Provide the (x, y) coordinate of the cell's center where the given text is located.  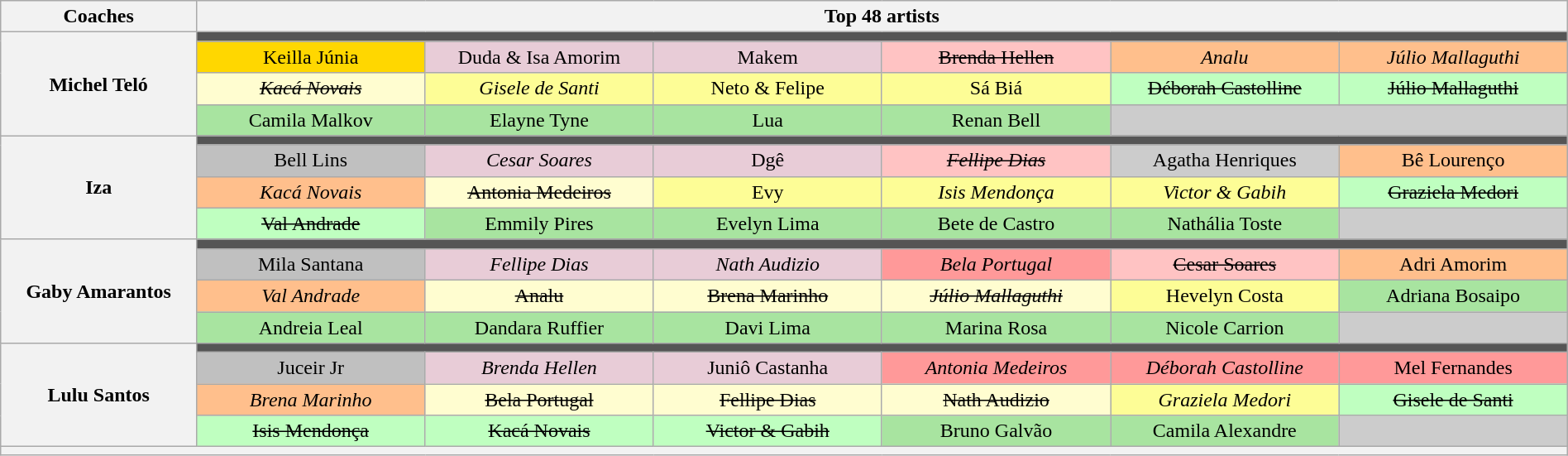
Adriana Bosaipo (1453, 295)
Duda & Isa Amorim (539, 57)
Dgê (767, 161)
Bete de Castro (996, 223)
Lua (767, 120)
Nathália Toste (1225, 223)
Coaches (99, 17)
Iza (99, 187)
Hevelyn Costa (1225, 295)
Bruno Galvão (996, 431)
Andreia Leal (311, 327)
Adri Amorim (1453, 264)
Marina Rosa (996, 327)
Camila Malkov (311, 120)
Elayne Tyne (539, 120)
Renan Bell (996, 120)
Agatha Henriques (1225, 161)
Juceir Jr (311, 368)
Bê Lourenço (1453, 161)
Neto & Felipe (767, 89)
Makem (767, 57)
Davi Lima (767, 327)
Nicole Carrion (1225, 327)
Lulu Santos (99, 396)
Evy (767, 192)
Gaby Amarantos (99, 291)
Top 48 artists (882, 17)
Emmily Pires (539, 223)
Mel Fernandes (1453, 368)
Dandara Ruffier (539, 327)
Mila Santana (311, 264)
Keilla Júnia (311, 57)
Juniô Castanha (767, 368)
Evelyn Lima (767, 223)
Michel Teló (99, 84)
Bell Lins (311, 161)
Sá Biá (996, 89)
Camila Alexandre (1225, 431)
